Search for the cell housing the specified text and yield its (x, y) center coordinate. 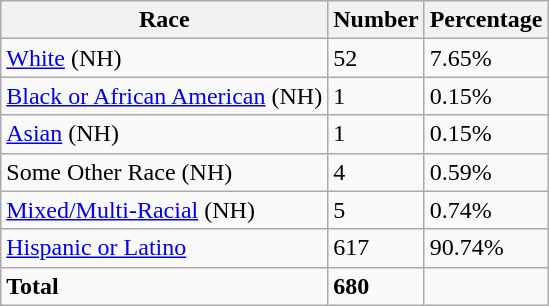
680 (376, 286)
Number (376, 20)
90.74% (486, 248)
Hispanic or Latino (164, 248)
4 (376, 172)
Total (164, 286)
White (NH) (164, 58)
Race (164, 20)
Mixed/Multi-Racial (NH) (164, 210)
Asian (NH) (164, 134)
7.65% (486, 58)
617 (376, 248)
Black or African American (NH) (164, 96)
5 (376, 210)
0.74% (486, 210)
Some Other Race (NH) (164, 172)
52 (376, 58)
0.59% (486, 172)
Percentage (486, 20)
